Output the [x, y] coordinate of the center of the cell containing the given text.  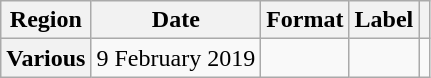
Various [46, 58]
Date [176, 20]
Label [384, 20]
Format [305, 20]
Region [46, 20]
9 February 2019 [176, 58]
